Determine the [x, y] coordinate at the center of the cell enclosing the given text.  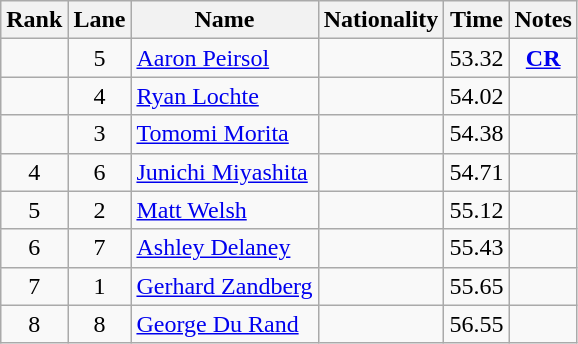
Rank [34, 20]
Ryan Lochte [224, 96]
1 [100, 286]
3 [100, 134]
55.43 [476, 248]
Matt Welsh [224, 210]
Nationality [381, 20]
CR [543, 58]
2 [100, 210]
Tomomi Morita [224, 134]
Name [224, 20]
54.38 [476, 134]
Time [476, 20]
Notes [543, 20]
Junichi Miyashita [224, 172]
54.71 [476, 172]
55.12 [476, 210]
Ashley Delaney [224, 248]
Gerhard Zandberg [224, 286]
53.32 [476, 58]
54.02 [476, 96]
56.55 [476, 324]
Aaron Peirsol [224, 58]
55.65 [476, 286]
Lane [100, 20]
George Du Rand [224, 324]
